Pinpoint the cell where the given text exists, returning its (X, Y) midpoint coordinate. 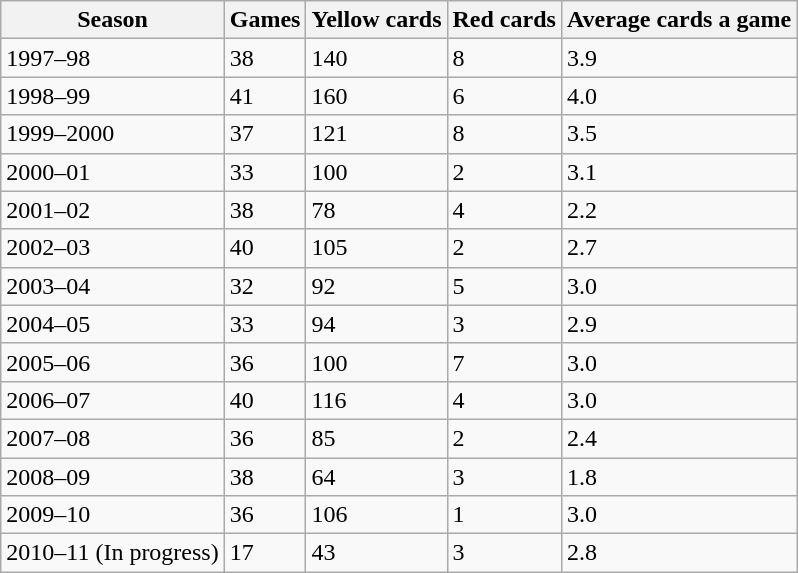
32 (265, 286)
2002–03 (112, 248)
1997–98 (112, 58)
Yellow cards (376, 20)
3.9 (678, 58)
140 (376, 58)
37 (265, 134)
2007–08 (112, 438)
7 (504, 362)
2005–06 (112, 362)
1 (504, 515)
1999–2000 (112, 134)
92 (376, 286)
160 (376, 96)
106 (376, 515)
2.9 (678, 324)
105 (376, 248)
2001–02 (112, 210)
1.8 (678, 477)
2010–11 (In progress) (112, 553)
5 (504, 286)
2.7 (678, 248)
Season (112, 20)
2004–05 (112, 324)
2.2 (678, 210)
17 (265, 553)
2.8 (678, 553)
43 (376, 553)
85 (376, 438)
Games (265, 20)
4.0 (678, 96)
2.4 (678, 438)
Red cards (504, 20)
2006–07 (112, 400)
6 (504, 96)
2008–09 (112, 477)
1998–99 (112, 96)
2003–04 (112, 286)
94 (376, 324)
41 (265, 96)
3.1 (678, 172)
2000–01 (112, 172)
64 (376, 477)
Average cards a game (678, 20)
3.5 (678, 134)
121 (376, 134)
78 (376, 210)
2009–10 (112, 515)
116 (376, 400)
